Pinpoint the cell where the given text exists, returning its (x, y) midpoint coordinate. 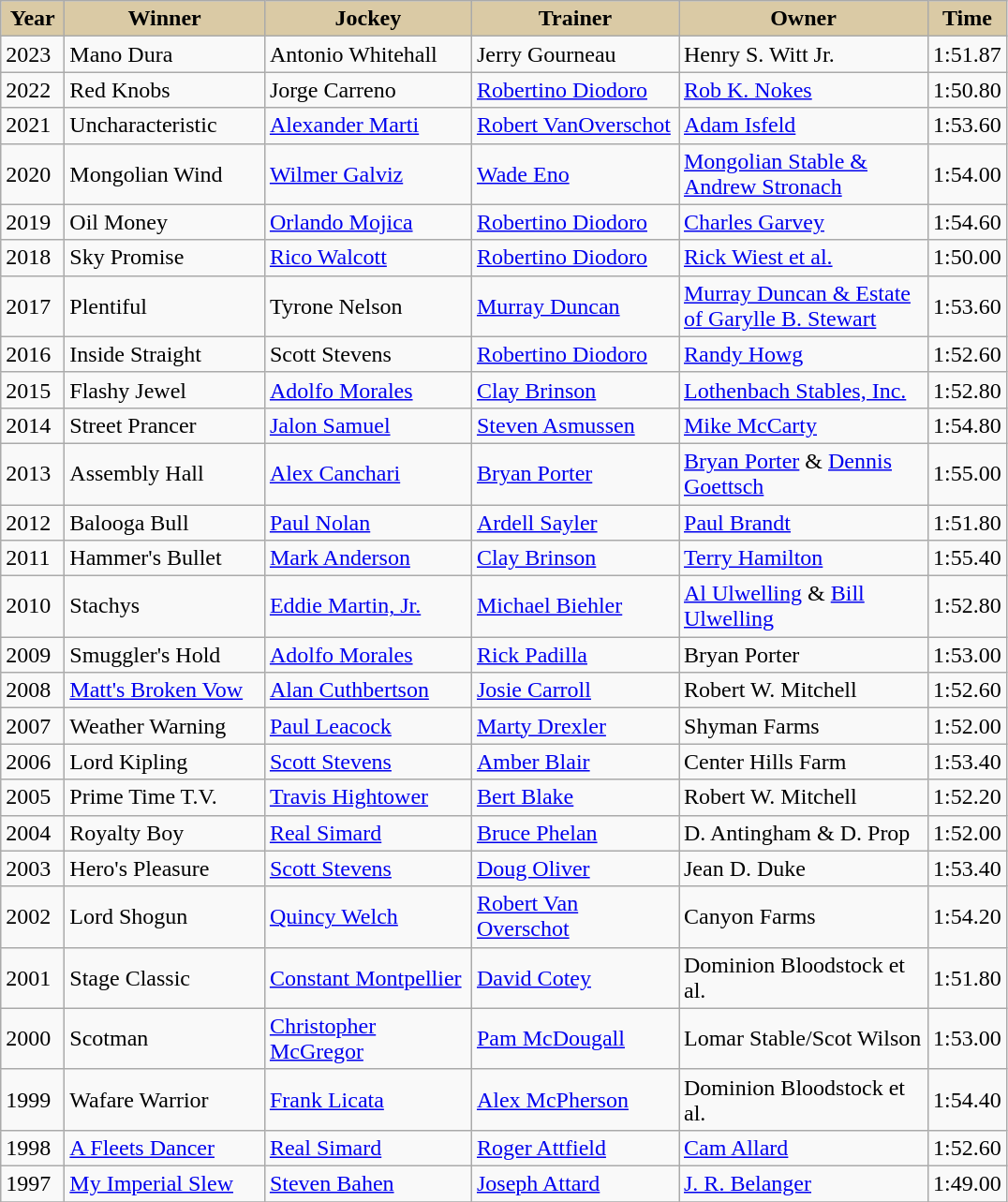
Randy Howg (803, 354)
Matt's Broken Vow (165, 690)
Jean D. Duke (803, 868)
Adam Isfeld (803, 126)
Canyon Farms (803, 916)
Paul Nolan (367, 522)
Oil Money (165, 222)
1997 (33, 1183)
2019 (33, 222)
Alex Canchari (367, 474)
Street Prancer (165, 425)
Alan Cuthbertson (367, 690)
1:54.20 (968, 916)
Constant Montpellier (367, 978)
Henry S. Witt Jr. (803, 54)
Jockey (367, 19)
2013 (33, 474)
2000 (33, 1038)
2016 (33, 354)
Inside Straight (165, 354)
Ardell Sayler (575, 522)
Balooga Bull (165, 522)
Roger Attfield (575, 1148)
Mark Anderson (367, 558)
Marty Drexler (575, 726)
2023 (33, 54)
A Fleets Dancer (165, 1148)
Royalty Boy (165, 833)
Plentiful (165, 305)
2007 (33, 726)
2001 (33, 978)
2008 (33, 690)
2020 (33, 174)
2015 (33, 390)
Paul Leacock (367, 726)
Wilmer Galviz (367, 174)
Rick Padilla (575, 655)
2012 (33, 522)
Alexander Marti (367, 126)
Bert Blake (575, 797)
2006 (33, 762)
Year (33, 19)
1:54.60 (968, 222)
Cam Allard (803, 1148)
1:55.00 (968, 474)
Stachys (165, 607)
Murray Duncan & Estate of Garylle B. Stewart (803, 305)
Lord Shogun (165, 916)
Paul Brandt (803, 522)
Frank Licata (367, 1100)
Rick Wiest et al. (803, 258)
2002 (33, 916)
1:49.00 (968, 1183)
Lord Kipling (165, 762)
1:50.00 (968, 258)
2014 (33, 425)
Shyman Farms (803, 726)
2011 (33, 558)
Flashy Jewel (165, 390)
2021 (33, 126)
Orlando Mojica (367, 222)
Pam McDougall (575, 1038)
David Cotey (575, 978)
Uncharacteristic (165, 126)
1:54.40 (968, 1100)
Travis Hightower (367, 797)
Murray Duncan (575, 305)
Christopher McGregor (367, 1038)
1998 (33, 1148)
D. Antingham & D. Prop (803, 833)
2004 (33, 833)
Eddie Martin, Jr. (367, 607)
Steven Asmussen (575, 425)
Time (968, 19)
Assembly Hall (165, 474)
2018 (33, 258)
Lothenbach Stables, Inc. (803, 390)
Mongolian Wind (165, 174)
Center Hills Farm (803, 762)
2003 (33, 868)
Robert VanOverschot (575, 126)
Quincy Welch (367, 916)
2009 (33, 655)
Antonio Whitehall (367, 54)
Hero's Pleasure (165, 868)
Doug Oliver (575, 868)
Steven Bahen (367, 1183)
Stage Classic (165, 978)
1999 (33, 1100)
Lomar Stable/Scot Wilson (803, 1038)
Alex McPherson (575, 1100)
Smuggler's Hold (165, 655)
My Imperial Slew (165, 1183)
1:51.87 (968, 54)
1:50.80 (968, 90)
Mongolian Stable & Andrew Stronach (803, 174)
Robert Van Overschot (575, 916)
Tyrone Nelson (367, 305)
2010 (33, 607)
Al Ulwelling & Bill Ulwelling (803, 607)
Red Knobs (165, 90)
Trainer (575, 19)
Joseph Attard (575, 1183)
Jalon Samuel (367, 425)
1:54.00 (968, 174)
Michael Biehler (575, 607)
Terry Hamilton (803, 558)
Wafare Warrior (165, 1100)
Bruce Phelan (575, 833)
Jerry Gourneau (575, 54)
Winner (165, 19)
1:52.20 (968, 797)
Rob K. Nokes (803, 90)
Scotman (165, 1038)
Rico Walcott (367, 258)
Josie Carroll (575, 690)
Sky Promise (165, 258)
Charles Garvey (803, 222)
Weather Warning (165, 726)
Jorge Carreno (367, 90)
Mike McCarty (803, 425)
2022 (33, 90)
Wade Eno (575, 174)
1:54.80 (968, 425)
J. R. Belanger (803, 1183)
Owner (803, 19)
2005 (33, 797)
2017 (33, 305)
1:55.40 (968, 558)
Prime Time T.V. (165, 797)
Bryan Porter & Dennis Goettsch (803, 474)
Amber Blair (575, 762)
Mano Dura (165, 54)
Hammer's Bullet (165, 558)
